Output the (X, Y) coordinate of the center of the cell containing the given text.  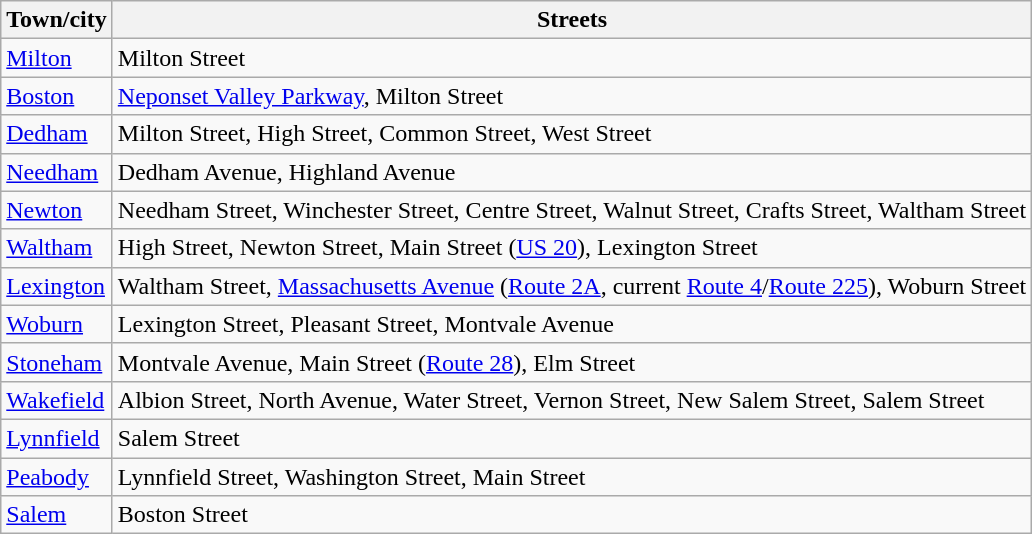
Lynnfield (57, 438)
Milton Street, High Street, Common Street, West Street (572, 134)
Needham (57, 172)
Salem (57, 515)
Waltham Street, Massachusetts Avenue (Route 2A, current Route 4/Route 225), Woburn Street (572, 286)
High Street, Newton Street, Main Street (US 20), Lexington Street (572, 248)
Town/city (57, 20)
Neponset Valley Parkway, Milton Street (572, 96)
Newton (57, 210)
Stoneham (57, 362)
Streets (572, 20)
Boston (57, 96)
Peabody (57, 477)
Montvale Avenue, Main Street (Route 28), Elm Street (572, 362)
Lexington (57, 286)
Milton Street (572, 58)
Woburn (57, 324)
Dedham (57, 134)
Boston Street (572, 515)
Dedham Avenue, Highland Avenue (572, 172)
Needham Street, Winchester Street, Centre Street, Walnut Street, Crafts Street, Waltham Street (572, 210)
Lynnfield Street, Washington Street, Main Street (572, 477)
Lexington Street, Pleasant Street, Montvale Avenue (572, 324)
Wakefield (57, 400)
Waltham (57, 248)
Milton (57, 58)
Albion Street, North Avenue, Water Street, Vernon Street, New Salem Street, Salem Street (572, 400)
Salem Street (572, 438)
